Find where the given text appears and provide that cell's center as [X, Y] coordinate. 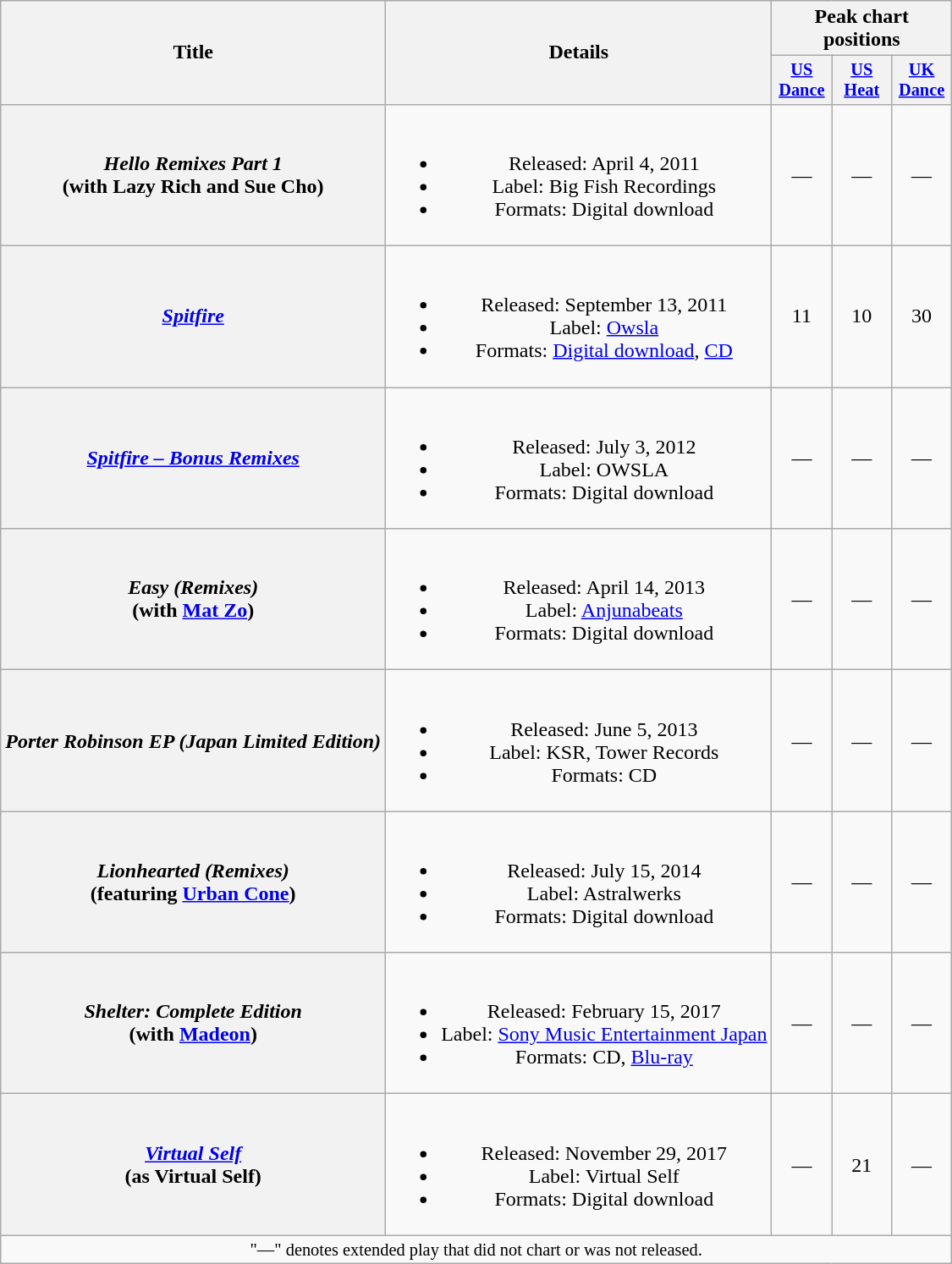
USDance [802, 80]
UKDance [922, 80]
Title [193, 52]
Released: July 15, 2014Label: AstralwerksFormats: Digital download [579, 882]
Released: June 5, 2013Label: KSR, Tower RecordsFormats: CD [579, 741]
Released: April 14, 2013Label: AnjunabeatsFormats: Digital download [579, 599]
Released: July 3, 2012Label: OWSLAFormats: Digital download [579, 459]
10 [861, 316]
Details [579, 52]
11 [802, 316]
Spitfire [193, 316]
21 [861, 1164]
Released: November 29, 2017Label: Virtual SelfFormats: Digital download [579, 1164]
Virtual Self(as Virtual Self) [193, 1164]
Released: April 4, 2011Label: Big Fish RecordingsFormats: Digital download [579, 174]
30 [922, 316]
Porter Robinson EP (Japan Limited Edition) [193, 741]
Spitfire – Bonus Remixes [193, 459]
Released: February 15, 2017Label: Sony Music Entertainment JapanFormats: CD, Blu-ray [579, 1024]
"—" denotes extended play that did not chart or was not released. [476, 1250]
Hello Remixes Part 1(with Lazy Rich and Sue Cho) [193, 174]
Shelter: Complete Edition(with Madeon) [193, 1024]
USHeat [861, 80]
Easy (Remixes)(with Mat Zo) [193, 599]
Peak chart positions [861, 29]
Lionhearted (Remixes)(featuring Urban Cone) [193, 882]
Released: September 13, 2011Label: OwslaFormats: Digital download, CD [579, 316]
